Detect which cell encompasses the target text, then output its [x, y] center coordinate. 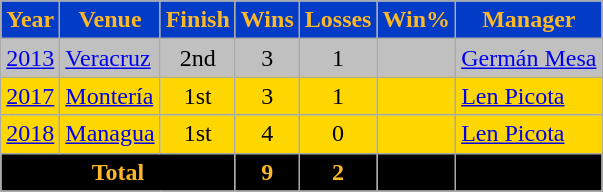
Managua [110, 134]
Total [118, 172]
Germán Mesa [529, 58]
Wins [267, 20]
Year [30, 20]
2nd [198, 58]
Losses [338, 20]
Finish [198, 20]
2 [338, 172]
Veracruz [110, 58]
2013 [30, 58]
2017 [30, 96]
Manager [529, 20]
Venue [110, 20]
Montería [110, 96]
Win% [416, 20]
9 [267, 172]
2018 [30, 134]
0 [338, 134]
4 [267, 134]
